From the cell containing the given text, extract its center point as [X, Y] coordinate. 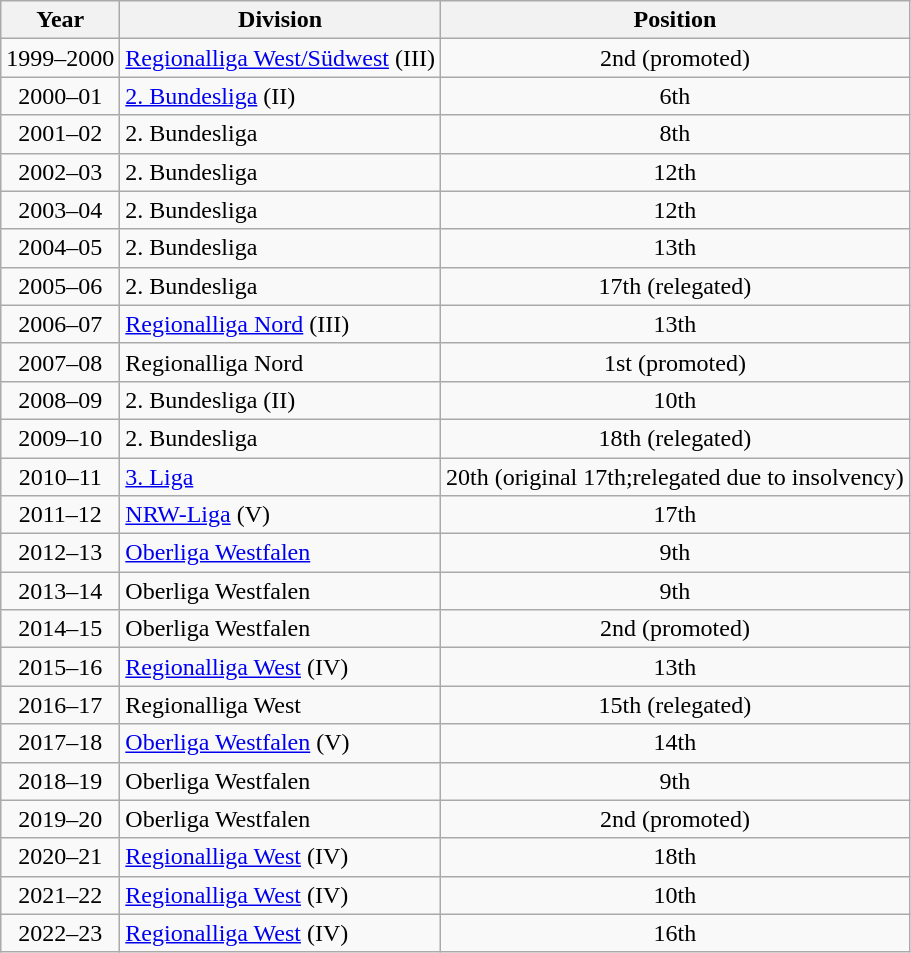
Oberliga Westfalen (V) [280, 743]
2000–01 [60, 96]
2019–20 [60, 819]
Regionalliga West/Südwest (III) [280, 58]
2021–22 [60, 895]
14th [674, 743]
Position [674, 20]
2020–21 [60, 857]
15th (relegated) [674, 705]
Division [280, 20]
2018–19 [60, 781]
16th [674, 933]
2002–03 [60, 172]
2009–10 [60, 438]
3. Liga [280, 477]
2015–16 [60, 667]
Regionalliga West [280, 705]
2014–15 [60, 629]
2007–08 [60, 362]
6th [674, 96]
18th (relegated) [674, 438]
Year [60, 20]
2001–02 [60, 134]
2022–23 [60, 933]
Regionalliga Nord (III) [280, 324]
1999–2000 [60, 58]
20th (original 17th;relegated due to insolvency) [674, 477]
2011–12 [60, 515]
2013–14 [60, 591]
2003–04 [60, 210]
1st (promoted) [674, 362]
2017–18 [60, 743]
2008–09 [60, 400]
2010–11 [60, 477]
8th [674, 134]
18th [674, 857]
17th [674, 515]
2016–17 [60, 705]
2012–13 [60, 553]
2004–05 [60, 248]
2005–06 [60, 286]
Regionalliga Nord [280, 362]
17th (relegated) [674, 286]
2006–07 [60, 324]
NRW-Liga (V) [280, 515]
